Find where the given text appears and provide that cell's center as (x, y) coordinate. 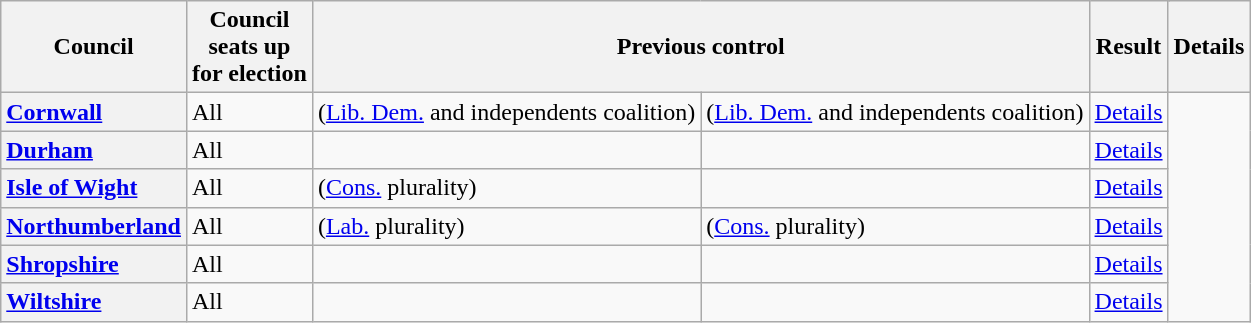
Result (1128, 47)
Cornwall (94, 112)
(Lab. plurality) (506, 226)
Previous control (700, 47)
Wiltshire (94, 302)
Northumberland (94, 226)
Isle of Wight (94, 188)
Council (94, 47)
Shropshire (94, 264)
Durham (94, 150)
Council seats up for election (249, 47)
